Detect which cell encompasses the target text, then output its (x, y) center coordinate. 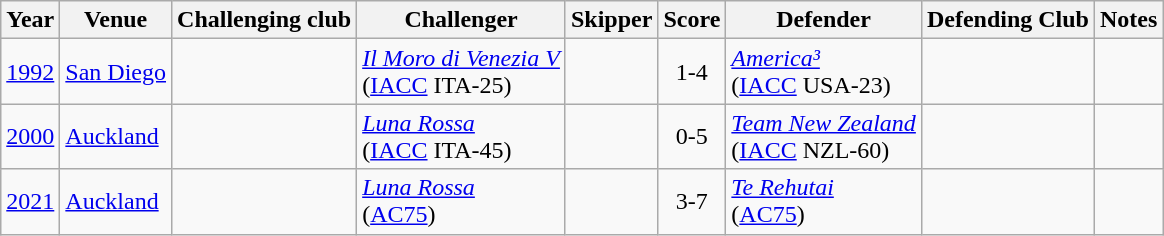
Defender (824, 20)
1-4 (692, 72)
San Diego (116, 72)
3-7 (692, 202)
Year (30, 20)
Challenger (462, 20)
Team New Zealand(IACC NZL-60) (824, 136)
2021 (30, 202)
Score (692, 20)
Skipper (611, 20)
0-5 (692, 136)
Luna Rossa(AC75) (462, 202)
Defending Club (1008, 20)
Luna Rossa(IACC ITA-45) (462, 136)
America³(IACC USA-23) (824, 72)
Il Moro di Venezia V(IACC ITA-25) (462, 72)
2000 (30, 136)
1992 (30, 72)
Te Rehutai(AC75) (824, 202)
Venue (116, 20)
Notes (1128, 20)
Challenging club (264, 20)
